Provide the [x, y] coordinate of the cell's center where the given text is located.  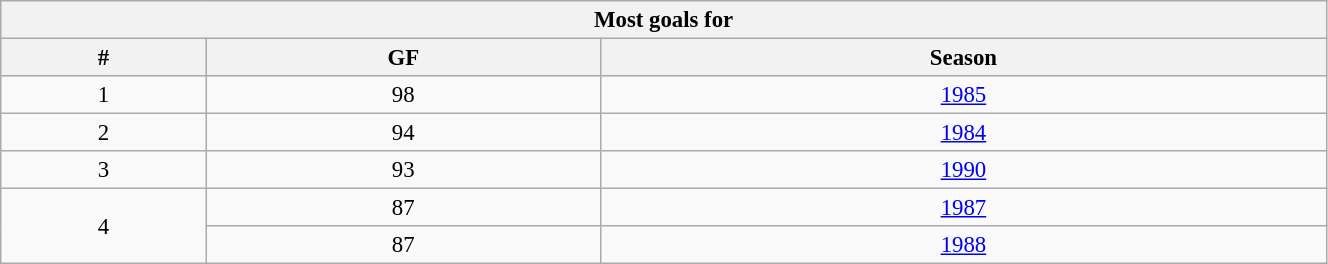
1988 [963, 245]
3 [104, 170]
GF [403, 58]
1990 [963, 170]
2 [104, 133]
1987 [963, 208]
1985 [963, 95]
# [104, 58]
93 [403, 170]
98 [403, 95]
1 [104, 95]
1984 [963, 133]
94 [403, 133]
Most goals for [664, 20]
4 [104, 226]
Season [963, 58]
